Locate the cell with the specified text and output its (x, y) center coordinate. 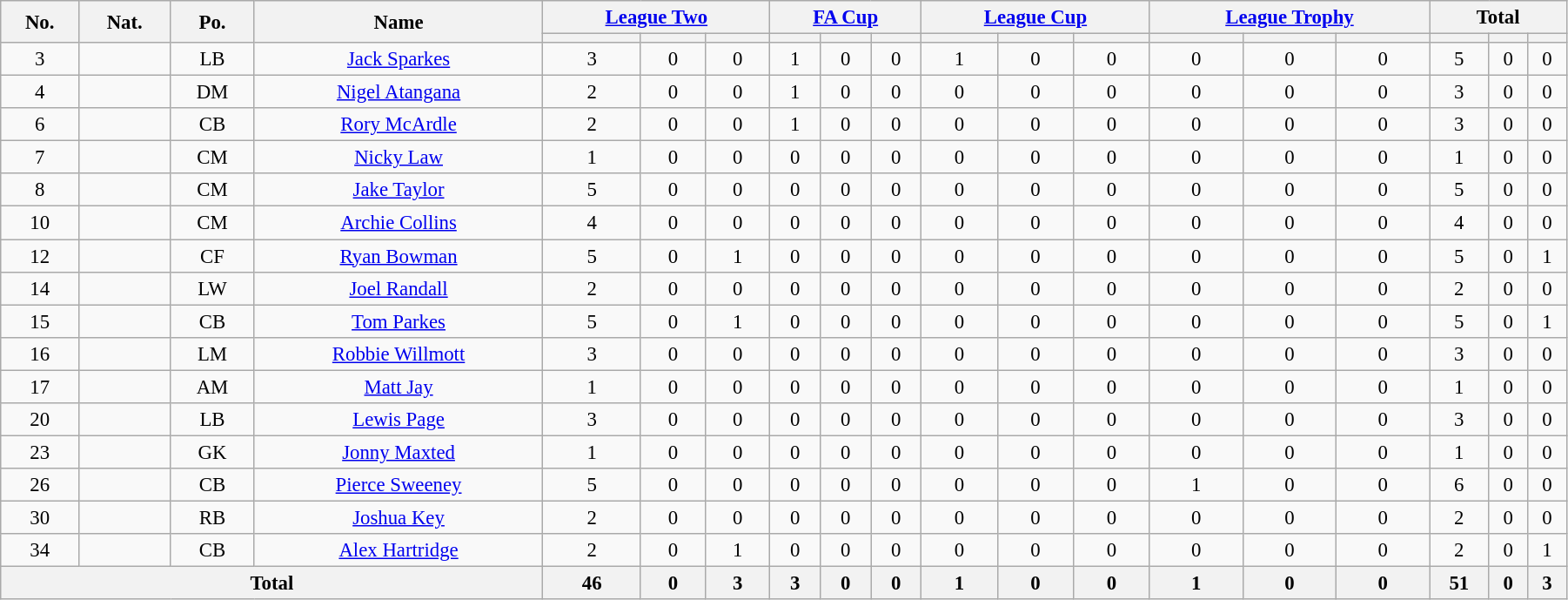
26 (40, 485)
Rory McArdle (399, 125)
Name (399, 22)
Nigel Atangana (399, 92)
Alex Hartridge (399, 550)
23 (40, 452)
CF (212, 256)
12 (40, 256)
46 (592, 583)
No. (40, 22)
League Cup (1035, 17)
7 (40, 158)
Archie Collins (399, 223)
10 (40, 223)
20 (40, 420)
30 (40, 517)
League Trophy (1290, 17)
DM (212, 92)
Jonny Maxted (399, 452)
15 (40, 321)
LW (212, 288)
Jake Taylor (399, 191)
Joel Randall (399, 288)
14 (40, 288)
RB (212, 517)
Nicky Law (399, 158)
34 (40, 550)
17 (40, 387)
16 (40, 354)
Lewis Page (399, 420)
8 (40, 191)
GK (212, 452)
AM (212, 387)
Ryan Bowman (399, 256)
Pierce Sweeney (399, 485)
Jack Sparkes (399, 59)
51 (1459, 583)
Po. (212, 22)
LM (212, 354)
Nat. (125, 22)
Joshua Key (399, 517)
Matt Jay (399, 387)
Tom Parkes (399, 321)
FA Cup (846, 17)
League Two (656, 17)
Robbie Willmott (399, 354)
